Extract the [x, y] coordinate from the center of the cell holding the provided text.  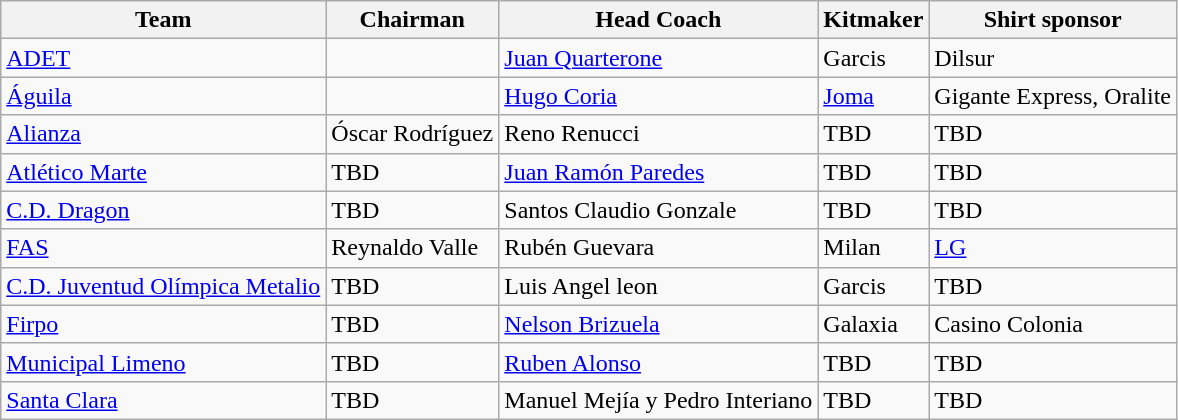
Manuel Mejía y Pedro Interiano [658, 400]
Gigante Express, Oralite [1053, 96]
Milan [874, 248]
ADET [164, 58]
Santos Claudio Gonzale [658, 210]
Rubén Guevara [658, 248]
FAS [164, 248]
Nelson Brizuela [658, 324]
Kitmaker [874, 20]
Águila [164, 96]
Team [164, 20]
Juan Quarterone [658, 58]
Reynaldo Valle [412, 248]
C.D. Dragon [164, 210]
Chairman [412, 20]
Ruben Alonso [658, 362]
LG [1053, 248]
Galaxia [874, 324]
Atlético Marte [164, 172]
Juan Ramón Paredes [658, 172]
Luis Angel leon [658, 286]
Municipal Limeno [164, 362]
Reno Renucci [658, 134]
Santa Clara [164, 400]
Firpo [164, 324]
Shirt sponsor [1053, 20]
C.D. Juventud Olímpica Metalio [164, 286]
Dilsur [1053, 58]
Óscar Rodríguez [412, 134]
Head Coach [658, 20]
Casino Colonia [1053, 324]
Joma [874, 96]
Hugo Coria [658, 96]
Alianza [164, 134]
